Return the (x, y) coordinate for the center point of the cell that contains the specified text.  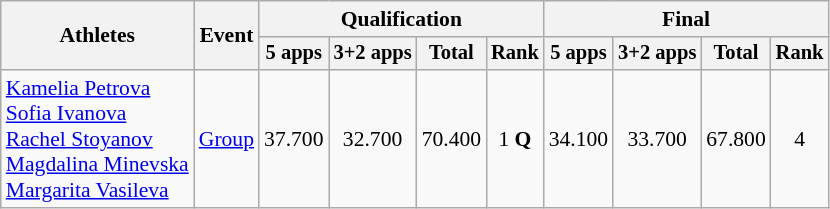
Qualification (402, 19)
34.100 (578, 139)
Group (226, 139)
1 Q (515, 139)
32.700 (373, 139)
Final (686, 19)
70.400 (452, 139)
Athletes (98, 36)
Event (226, 36)
Kamelia PetrovaSofia IvanovaRachel StoyanovMagdalina MinevskaMargarita Vasileva (98, 139)
67.800 (736, 139)
37.700 (294, 139)
33.700 (657, 139)
4 (800, 139)
